Search for the cell housing the specified text and yield its (x, y) center coordinate. 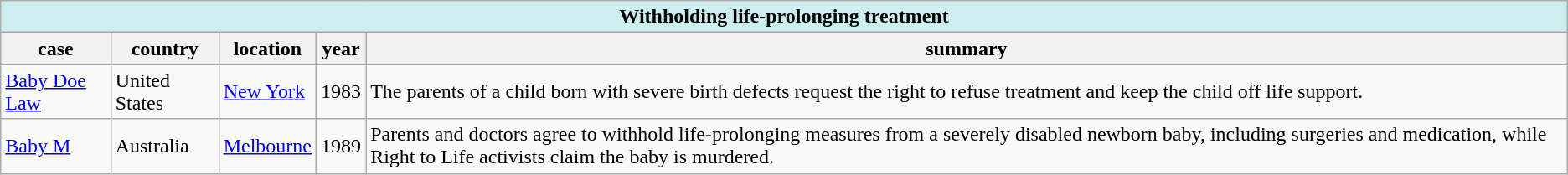
country (164, 49)
year (342, 49)
Melbourne (267, 146)
Withholding life-prolonging treatment (784, 17)
United States (164, 92)
New York (267, 92)
case (55, 49)
location (267, 49)
summary (967, 49)
1989 (342, 146)
Baby Doe Law (55, 92)
Baby M (55, 146)
The parents of a child born with severe birth defects request the right to refuse treatment and keep the child off life support. (967, 92)
1983 (342, 92)
Australia (164, 146)
